Search for the cell housing the specified text and yield its (X, Y) center coordinate. 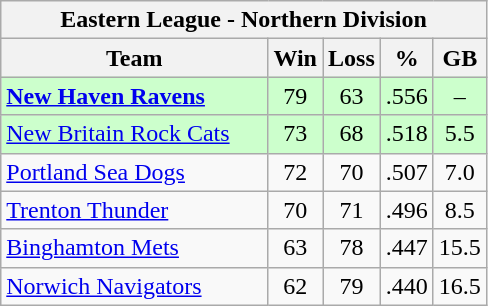
.507 (406, 172)
68 (351, 134)
8.5 (460, 210)
16.5 (460, 286)
% (406, 58)
.447 (406, 248)
Loss (351, 58)
62 (296, 286)
Norwich Navigators (134, 286)
New Britain Rock Cats (134, 134)
Trenton Thunder (134, 210)
73 (296, 134)
GB (460, 58)
Binghamton Mets (134, 248)
Eastern League - Northern Division (244, 20)
.518 (406, 134)
72 (296, 172)
5.5 (460, 134)
15.5 (460, 248)
– (460, 96)
78 (351, 248)
71 (351, 210)
.496 (406, 210)
.440 (406, 286)
Win (296, 58)
Portland Sea Dogs (134, 172)
7.0 (460, 172)
.556 (406, 96)
Team (134, 58)
New Haven Ravens (134, 96)
